Output the [x, y] coordinate of the center of the cell containing the given text.  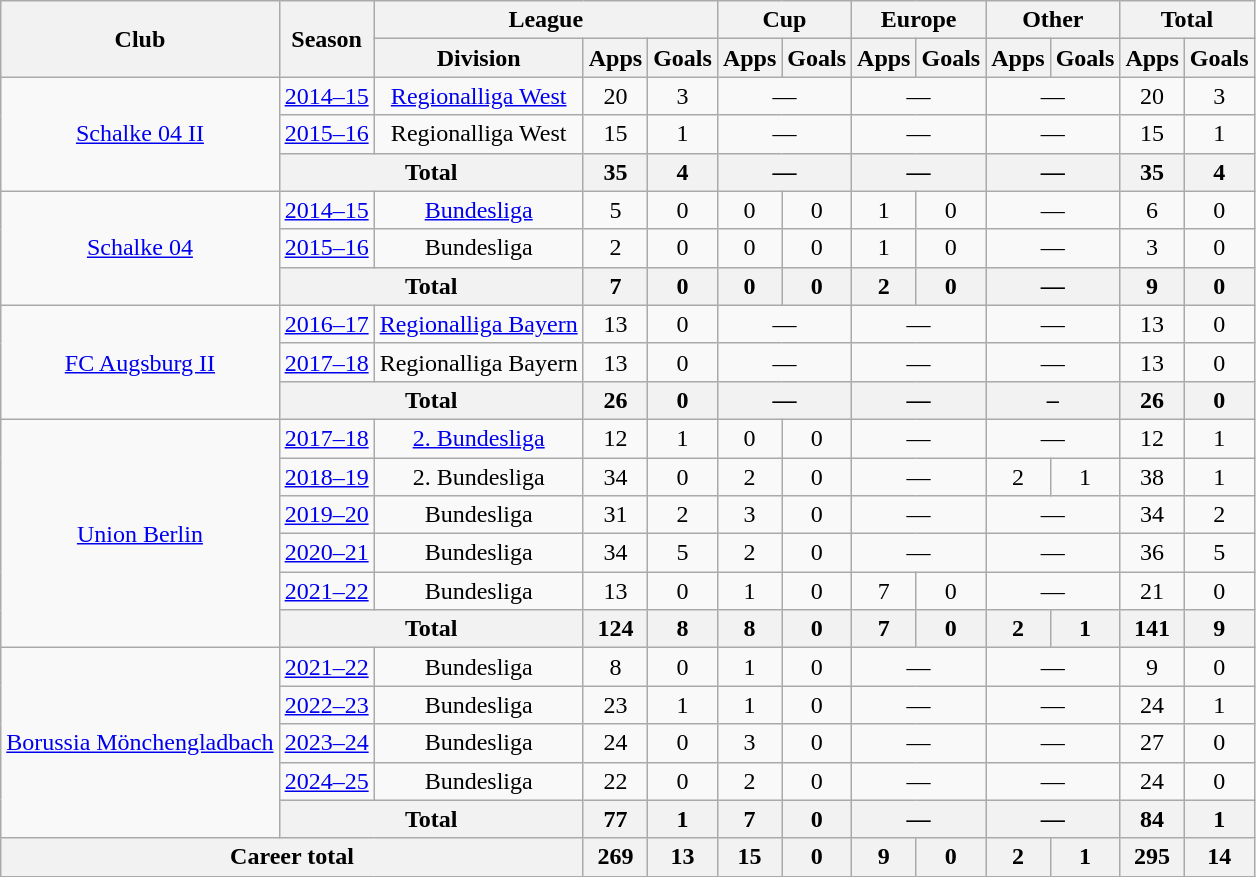
2024–25 [326, 781]
Schalke 04 [140, 248]
Club [140, 39]
2019–20 [326, 515]
21 [1152, 591]
Schalke 04 II [140, 134]
269 [615, 857]
2023–24 [326, 743]
2018–19 [326, 477]
2016–17 [326, 324]
Season [326, 39]
Division [478, 58]
27 [1152, 743]
36 [1152, 553]
23 [615, 705]
Other [1053, 20]
FC Augsburg II [140, 362]
6 [1152, 210]
77 [615, 819]
14 [1219, 857]
– [1053, 400]
295 [1152, 857]
League [546, 20]
Career total [292, 857]
84 [1152, 819]
Borussia Mönchengladbach [140, 743]
Europe [919, 20]
124 [615, 629]
22 [615, 781]
141 [1152, 629]
31 [615, 515]
38 [1152, 477]
Cup [784, 20]
2022–23 [326, 705]
2020–21 [326, 553]
Union Berlin [140, 533]
